Determine the [x, y] coordinate at the center of the cell enclosing the given text.  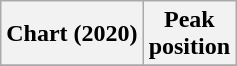
Peakposition [189, 34]
Chart (2020) [72, 34]
